Locate the cell with the specified text and output its (x, y) center coordinate. 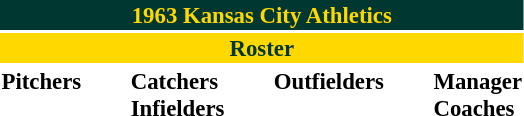
Roster (262, 48)
1963 Kansas City Athletics (262, 15)
